Pinpoint the cell where the given text exists, returning its (X, Y) midpoint coordinate. 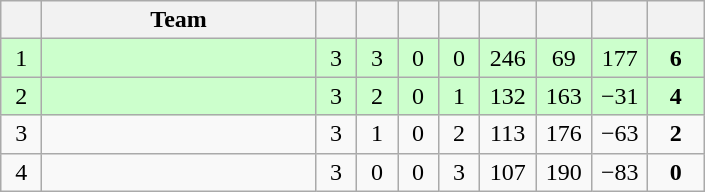
177 (620, 58)
−31 (620, 96)
113 (508, 134)
107 (508, 172)
176 (564, 134)
Team (179, 20)
6 (676, 58)
190 (564, 172)
246 (508, 58)
69 (564, 58)
−63 (620, 134)
−83 (620, 172)
163 (564, 96)
132 (508, 96)
